Output the (x, y) coordinate of the center of the cell containing the given text.  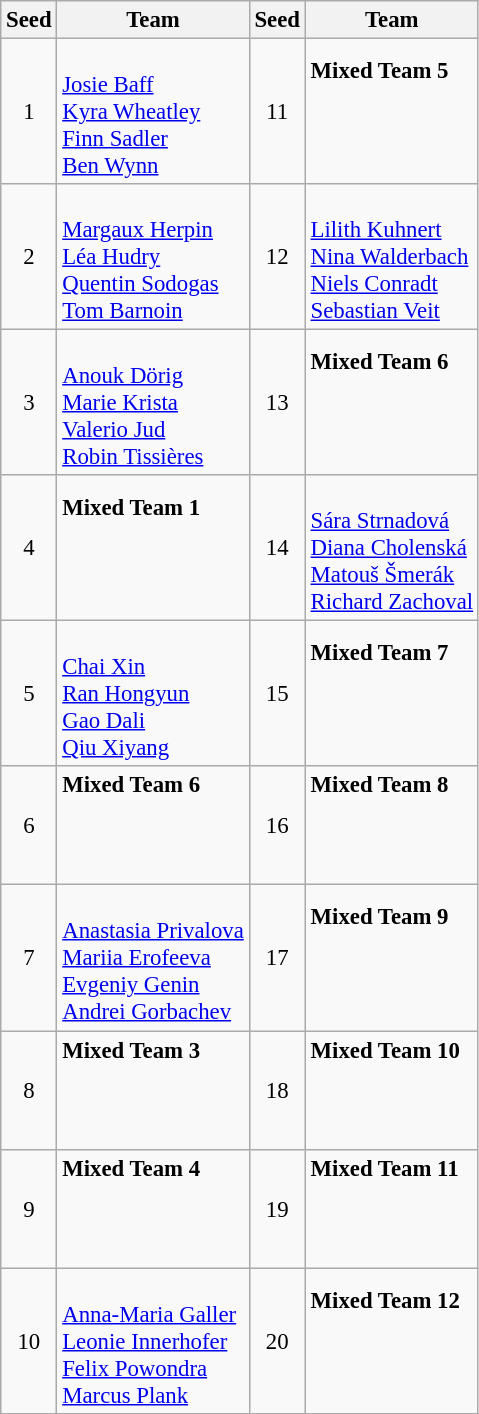
15 (277, 694)
Lilith KuhnertNina WalderbachNiels ConradtSebastian Veit (392, 257)
8 (29, 1090)
16 (277, 826)
18 (277, 1090)
7 (29, 958)
Anouk DörigMarie KristaValerio JudRobin Tissières (153, 403)
14 (277, 548)
Mixed Team 12 (392, 1341)
Sára StrnadováDiana CholenskáMatouš ŠmerákRichard Zachoval (392, 548)
Mixed Team 3 (153, 1090)
4 (29, 548)
10 (29, 1341)
Mixed Team 5 (392, 112)
Chai XinRan HongyunGao DaliQiu Xiyang (153, 694)
Mixed Team 7 (392, 694)
17 (277, 958)
Anastasia PrivalovaMariia ErofeevaEvgeniy GeninAndrei Gorbachev (153, 958)
Anna-Maria GallerLeonie InnerhoferFelix PowondraMarcus Plank (153, 1341)
9 (29, 1208)
12 (277, 257)
1 (29, 112)
5 (29, 694)
Margaux HerpinLéa HudryQuentin SodogasTom Barnoin (153, 257)
6 (29, 826)
13 (277, 403)
3 (29, 403)
19 (277, 1208)
Mixed Team 4 (153, 1208)
Mixed Team 1 (153, 548)
Mixed Team 11 (392, 1208)
11 (277, 112)
Mixed Team 9 (392, 958)
20 (277, 1341)
2 (29, 257)
Mixed Team 10 (392, 1090)
Mixed Team 8 (392, 826)
Josie BaffKyra WheatleyFinn SadlerBen Wynn (153, 112)
